Extract the [X, Y] coordinate from the center of the cell holding the provided text.  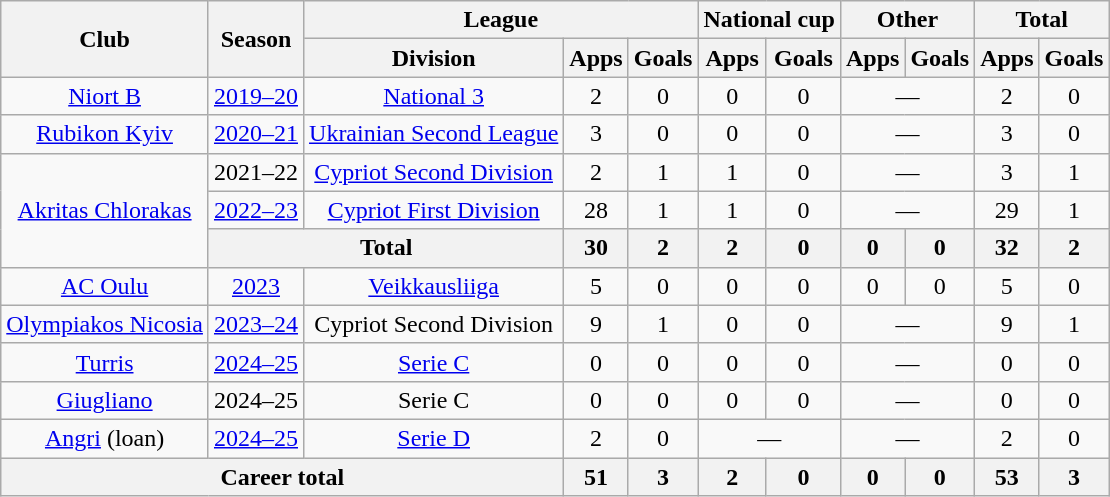
National cup [769, 20]
Division [434, 58]
Ukrainian Second League [434, 134]
Angri (loan) [105, 438]
Niort B [105, 96]
30 [596, 248]
32 [1007, 248]
Giugliano [105, 400]
Serie D [434, 438]
Club [105, 39]
Veikkausliiga [434, 286]
2021–22 [256, 172]
Rubikon Kyiv [105, 134]
53 [1007, 477]
AC Oulu [105, 286]
2023 [256, 286]
2019–20 [256, 96]
Cypriot First Division [434, 210]
2022–23 [256, 210]
Akritas Chlorakas [105, 210]
Olympiakos Nicosia [105, 324]
League [501, 20]
51 [596, 477]
Career total [282, 477]
Turris [105, 362]
Other [907, 20]
2020–21 [256, 134]
National 3 [434, 96]
2023–24 [256, 324]
29 [1007, 210]
Season [256, 39]
28 [596, 210]
